For the text-containing cell, return its midpoint in [x, y] coordinate format. 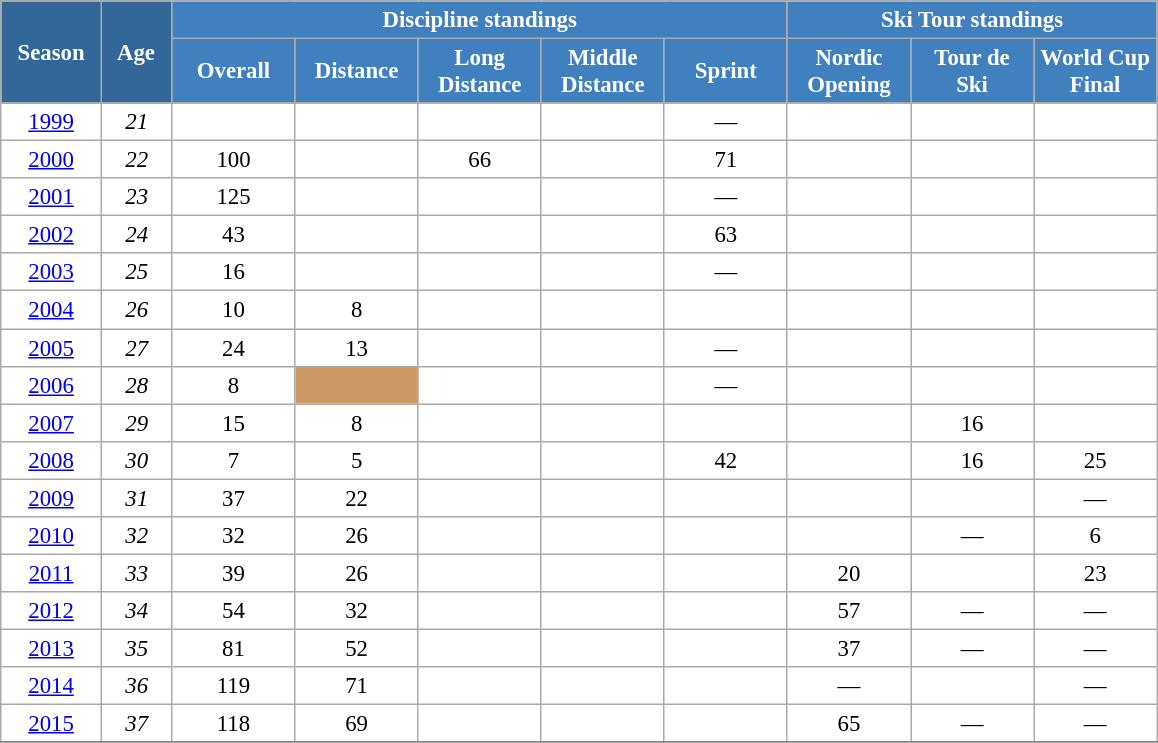
21 [136, 122]
2006 [52, 385]
2010 [52, 536]
2011 [52, 573]
52 [356, 648]
63 [726, 235]
2007 [52, 423]
15 [234, 423]
81 [234, 648]
31 [136, 498]
Discipline standings [480, 20]
1999 [52, 122]
2009 [52, 498]
27 [136, 348]
6 [1096, 536]
125 [234, 197]
42 [726, 460]
2013 [52, 648]
2004 [52, 310]
10 [234, 310]
2003 [52, 273]
36 [136, 686]
39 [234, 573]
Distance [356, 72]
118 [234, 724]
30 [136, 460]
54 [234, 611]
29 [136, 423]
2014 [52, 686]
13 [356, 348]
100 [234, 160]
5 [356, 460]
2005 [52, 348]
NordicOpening [848, 72]
Ski Tour standings [972, 20]
2000 [52, 160]
43 [234, 235]
66 [480, 160]
2008 [52, 460]
20 [848, 573]
Overall [234, 72]
Sprint [726, 72]
33 [136, 573]
35 [136, 648]
Age [136, 52]
Middle Distance [602, 72]
119 [234, 686]
Long Distance [480, 72]
2015 [52, 724]
7 [234, 460]
57 [848, 611]
Season [52, 52]
2002 [52, 235]
Tour deSki [972, 72]
34 [136, 611]
65 [848, 724]
28 [136, 385]
2012 [52, 611]
69 [356, 724]
World CupFinal [1096, 72]
2001 [52, 197]
